Find where the given text appears and provide that cell's center as [X, Y] coordinate. 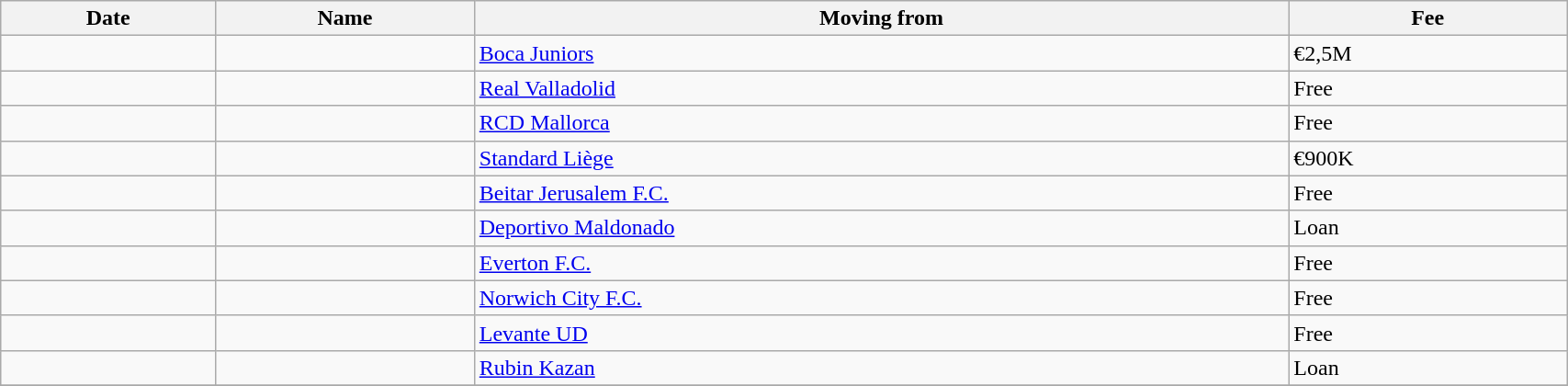
Levante UD [882, 333]
Deportivo Maldonado [882, 228]
€2,5M [1427, 53]
Standard Liège [882, 158]
€900K [1427, 158]
Name [345, 18]
Real Valladolid [882, 88]
Rubin Kazan [882, 368]
RCD Mallorca [882, 123]
Everton F.C. [882, 263]
Norwich City F.C. [882, 298]
Boca Juniors [882, 53]
Moving from [882, 18]
Date [108, 18]
Fee [1427, 18]
Beitar Jerusalem F.C. [882, 193]
